Identify which cell holds the provided text, then report its [X, Y] central coordinate. 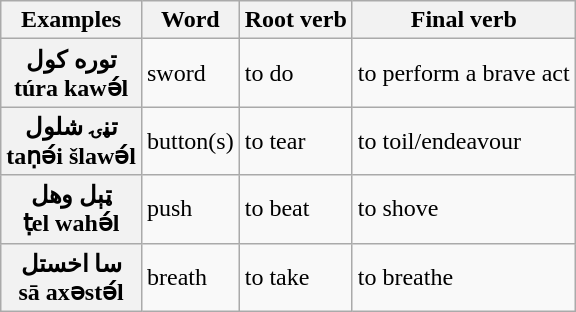
to do [296, 73]
breath [190, 277]
to tear [296, 141]
to toil/endeavour [464, 141]
to shove [464, 209]
to breathe [464, 277]
سا اخستلsā axәstә́l [72, 277]
Final verb [464, 20]
sword [190, 73]
push [190, 209]
to beat [296, 209]
to perform a brave act [464, 73]
ټېل وهلṭel wahə́l [72, 209]
to take [296, 277]
توره کولtúra kawə́l [72, 73]
Word [190, 20]
تڼۍ شلولtaṇә́i šlawə́l [72, 141]
Root verb [296, 20]
Examples [72, 20]
button(s) [190, 141]
